Extract the [x, y] coordinate from the center of the cell holding the provided text.  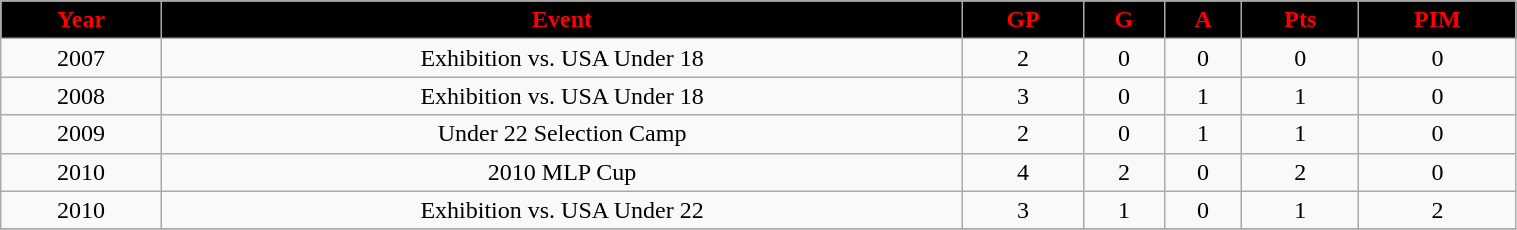
Event [562, 20]
Pts [1300, 20]
Exhibition vs. USA Under 22 [562, 210]
G [1124, 20]
Year [82, 20]
2010 MLP Cup [562, 172]
A [1202, 20]
PIM [1438, 20]
2009 [82, 134]
4 [1024, 172]
2008 [82, 96]
Under 22 Selection Camp [562, 134]
GP [1024, 20]
2007 [82, 58]
